Pinpoint the cell where the given text exists, returning its [X, Y] midpoint coordinate. 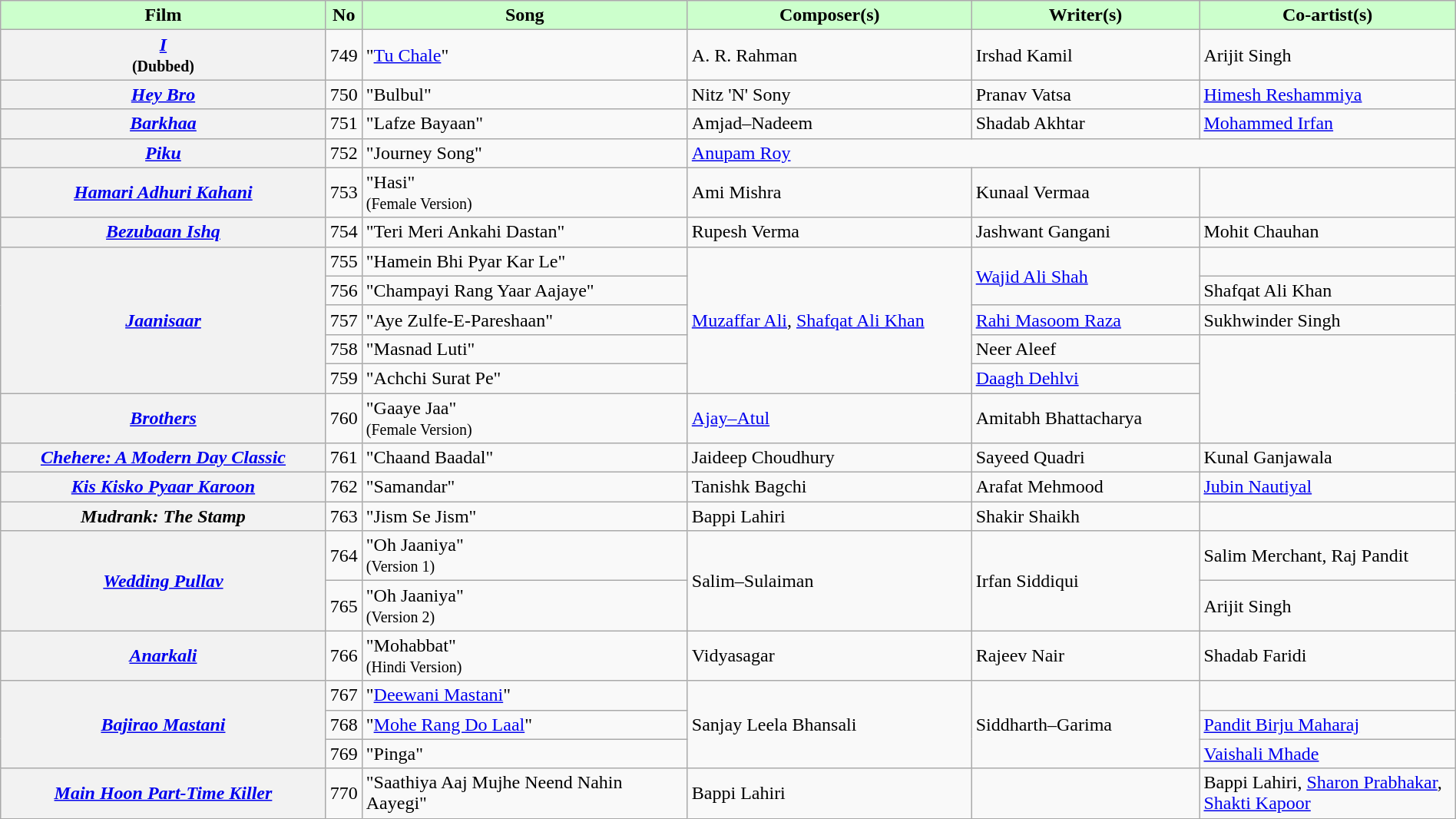
Amjad–Nadeem [829, 124]
Shadab Akhtar [1086, 124]
"Deewani Mastani" [524, 695]
755 [344, 261]
Bezubaan Ishq [163, 232]
Wedding Pullav [163, 581]
Ami Mishra [829, 192]
"Chaand Baadal" [524, 458]
"Oh Jaaniya"(Version 2) [524, 605]
Mohammed Irfan [1327, 124]
Bappi Lahiri, Sharon Prabhakar, Shakti Kapoor [1327, 793]
"Masnad Luti" [524, 349]
Siddharth–Garima [1086, 724]
Sanjay Leela Bhansali [829, 724]
754 [344, 232]
Hamari Adhuri Kahani [163, 192]
Vaishali Mhade [1327, 754]
A. R. Rahman [829, 55]
757 [344, 320]
Co-artist(s) [1327, 15]
Rahi Masoom Raza [1086, 320]
Daagh Dehlvi [1086, 378]
Jashwant Gangani [1086, 232]
"Samandar" [524, 487]
762 [344, 487]
Jaideep Choudhury [829, 458]
Kunaal Vermaa [1086, 192]
Composer(s) [829, 15]
Wajid Ali Shah [1086, 276]
Vidyasagar [829, 656]
767 [344, 695]
Sayeed Quadri [1086, 458]
Arafat Mehmood [1086, 487]
"Mohe Rang Do Laal" [524, 724]
753 [344, 192]
"Aye Zulfe-E-Pareshaan" [524, 320]
"Teri Meri Ankahi Dastan" [524, 232]
Shafqat Ali Khan [1327, 290]
751 [344, 124]
Brothers [163, 418]
768 [344, 724]
766 [344, 656]
Sukhwinder Singh [1327, 320]
"Lafze Bayaan" [524, 124]
Salim Merchant, Raj Pandit [1327, 556]
Neer Aleef [1086, 349]
Shakir Shaikh [1086, 516]
Jubin Nautiyal [1327, 487]
Kis Kisko Pyaar Karoon [163, 487]
749 [344, 55]
"Achchi Surat Pe" [524, 378]
Mudrank: The Stamp [163, 516]
Nitz 'N' Sony [829, 94]
764 [344, 556]
Anupam Roy [1071, 153]
760 [344, 418]
Bajirao Mastani [163, 724]
Irshad Kamil [1086, 55]
Ajay–Atul [829, 418]
770 [344, 793]
"Gaaye Jaa"(Female Version) [524, 418]
Irfan Siddiqui [1086, 581]
Barkhaa [163, 124]
"Champayi Rang Yaar Aajaye" [524, 290]
Anarkali [163, 656]
Chehere: A Modern Day Classic [163, 458]
Song [524, 15]
"Hamein Bhi Pyar Kar Le" [524, 261]
Amitabh Bhattacharya [1086, 418]
"Saathiya Aaj Mujhe Neend Nahin Aayegi" [524, 793]
"Oh Jaaniya"(Version 1) [524, 556]
Pandit Birju Maharaj [1327, 724]
Rupesh Verma [829, 232]
"Bulbul" [524, 94]
Rajeev Nair [1086, 656]
763 [344, 516]
769 [344, 754]
Writer(s) [1086, 15]
Himesh Reshammiya [1327, 94]
No [344, 15]
Piku [163, 153]
752 [344, 153]
Pranav Vatsa [1086, 94]
759 [344, 378]
"Mohabbat"(Hindi Version) [524, 656]
"Jism Se Jism" [524, 516]
750 [344, 94]
Tanishk Bagchi [829, 487]
Salim–Sulaiman [829, 581]
Muzaffar Ali, Shafqat Ali Khan [829, 320]
Main Hoon Part-Time Killer [163, 793]
765 [344, 605]
"Tu Chale" [524, 55]
Hey Bro [163, 94]
Jaanisaar [163, 320]
Shadab Faridi [1327, 656]
"Hasi"(Female Version) [524, 192]
758 [344, 349]
761 [344, 458]
I(Dubbed) [163, 55]
Film [163, 15]
756 [344, 290]
Mohit Chauhan [1327, 232]
Kunal Ganjawala [1327, 458]
"Pinga" [524, 754]
"Journey Song" [524, 153]
